Pinpoint the cell where the given text exists, returning its [X, Y] midpoint coordinate. 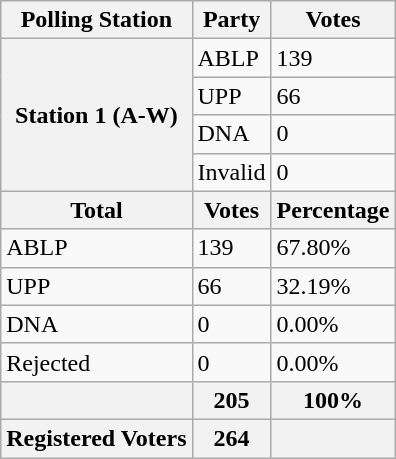
264 [232, 438]
100% [333, 400]
67.80% [333, 248]
Party [232, 20]
Invalid [232, 172]
Rejected [96, 362]
Registered Voters [96, 438]
205 [232, 400]
Percentage [333, 210]
Total [96, 210]
Polling Station [96, 20]
32.19% [333, 286]
Station 1 (A-W) [96, 115]
